Pinpoint the cell where the given text exists, returning its [x, y] midpoint coordinate. 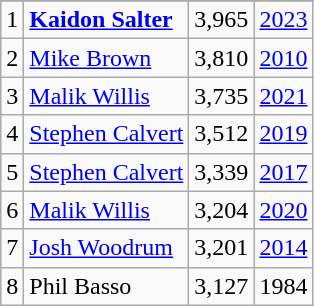
2020 [284, 210]
3 [12, 96]
3,810 [222, 58]
2021 [284, 96]
1 [12, 20]
1984 [284, 286]
Phil Basso [106, 286]
Mike Brown [106, 58]
2 [12, 58]
3,512 [222, 134]
2023 [284, 20]
2017 [284, 172]
8 [12, 286]
6 [12, 210]
3,735 [222, 96]
Josh Woodrum [106, 248]
3,201 [222, 248]
2010 [284, 58]
3,204 [222, 210]
4 [12, 134]
Kaidon Salter [106, 20]
3,127 [222, 286]
3,965 [222, 20]
5 [12, 172]
7 [12, 248]
3,339 [222, 172]
2019 [284, 134]
2014 [284, 248]
